Detect which cell encompasses the target text, then output its (x, y) center coordinate. 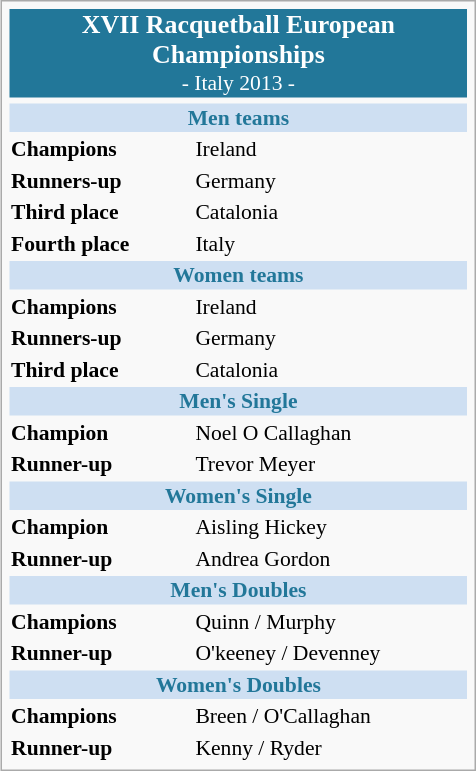
Men's Single (239, 401)
Andrea Gordon (330, 558)
Aisling Hickey (330, 527)
Quinn / Murphy (330, 621)
XVII Racquetball European Championships- Italy 2013 - (239, 53)
Women's Single (239, 495)
Italy (330, 243)
Men's Doubles (239, 590)
Noel O Callaghan (330, 432)
Men teams (239, 117)
Kenny / Ryder (330, 747)
Trevor Meyer (330, 464)
O'keeney / Devenney (330, 653)
Women's Doubles (239, 684)
Breen / O'Callaghan (330, 716)
Fourth place (100, 243)
Women teams (239, 275)
